Return the [X, Y] coordinate for the center point of the cell that contains the specified text.  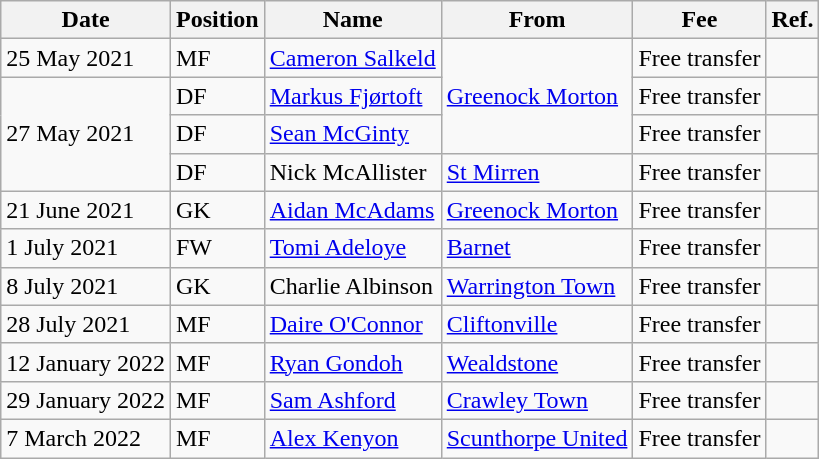
Date [86, 20]
Nick McAllister [352, 172]
Daire O'Connor [352, 324]
From [537, 20]
Crawley Town [537, 400]
Position [217, 20]
Tomi Adeloye [352, 248]
25 May 2021 [86, 58]
Markus Fjørtoft [352, 96]
Sam Ashford [352, 400]
Alex Kenyon [352, 438]
Ryan Gondoh [352, 362]
29 January 2022 [86, 400]
21 June 2021 [86, 210]
Ref. [792, 20]
Cliftonville [537, 324]
Warrington Town [537, 286]
Sean McGinty [352, 134]
Fee [700, 20]
12 January 2022 [86, 362]
Barnet [537, 248]
Name [352, 20]
8 July 2021 [86, 286]
Cameron Salkeld [352, 58]
Wealdstone [537, 362]
1 July 2021 [86, 248]
28 July 2021 [86, 324]
27 May 2021 [86, 134]
Scunthorpe United [537, 438]
7 March 2022 [86, 438]
Charlie Albinson [352, 286]
FW [217, 248]
Aidan McAdams [352, 210]
St Mirren [537, 172]
